Identify which cell holds the provided text, then report its (x, y) central coordinate. 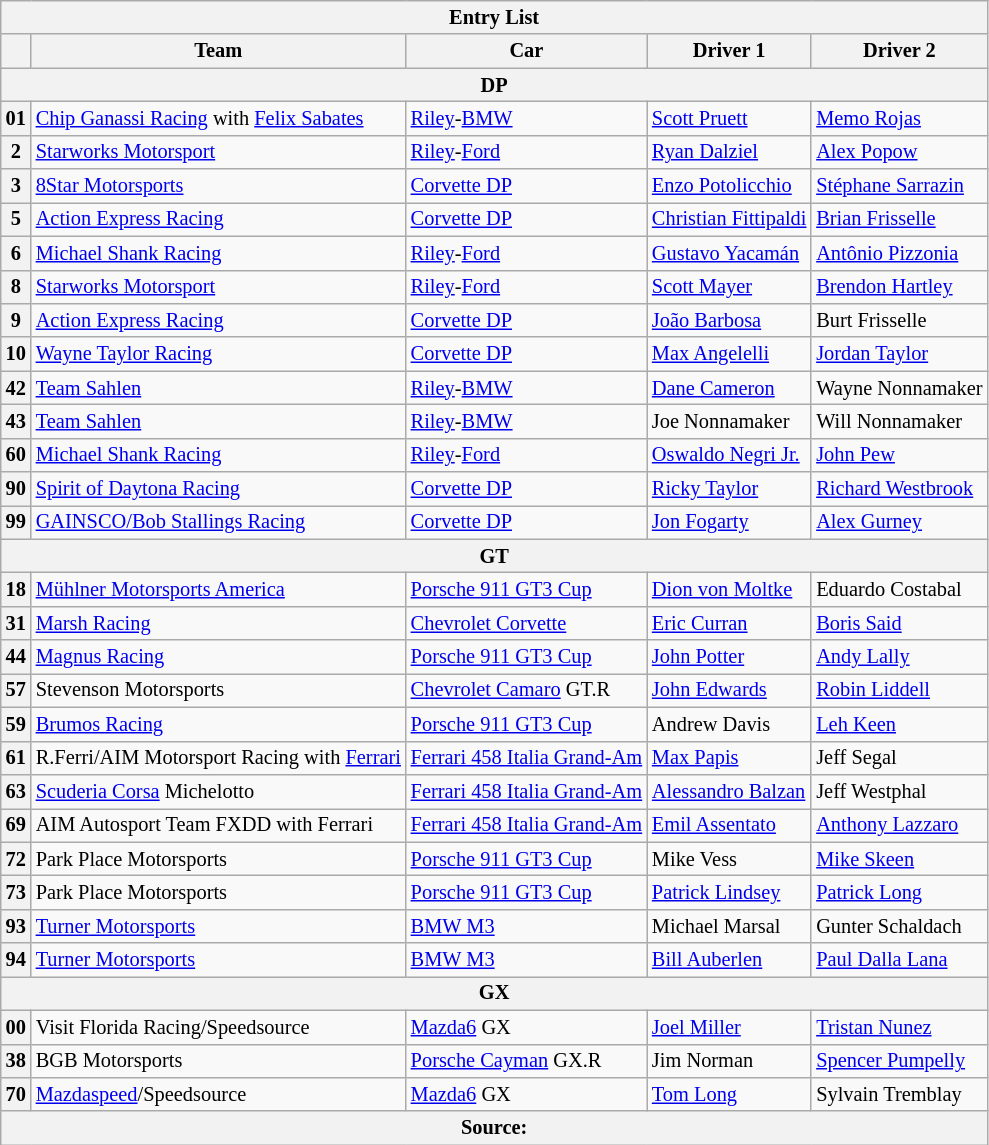
Scott Mayer (729, 287)
GT (494, 556)
Bill Auberlen (729, 960)
Mazdaspeed/Speedsource (218, 1094)
João Barbosa (729, 320)
Anthony Lazzaro (899, 825)
Eric Curran (729, 623)
Gustavo Yacamán (729, 253)
Alex Popow (899, 152)
Driver 1 (729, 51)
R.Ferri/AIM Motorsport Racing with Ferrari (218, 758)
Dion von Moltke (729, 589)
Joe Nonnamaker (729, 421)
Chevrolet Camaro GT.R (526, 690)
Eduardo Costabal (899, 589)
Oswaldo Negri Jr. (729, 455)
Patrick Long (899, 892)
Dane Cameron (729, 388)
DP (494, 85)
93 (16, 926)
Alessandro Balzan (729, 791)
Car (526, 51)
Visit Florida Racing/Speedsource (218, 1027)
00 (16, 1027)
GX (494, 993)
Spirit of Daytona Racing (218, 489)
72 (16, 859)
John Pew (899, 455)
6 (16, 253)
Scuderia Corsa Michelotto (218, 791)
Sylvain Tremblay (899, 1094)
10 (16, 354)
Antônio Pizzonia (899, 253)
Tristan Nunez (899, 1027)
Brendon Hartley (899, 287)
70 (16, 1094)
Chevrolet Corvette (526, 623)
Memo Rojas (899, 118)
Driver 2 (899, 51)
Marsh Racing (218, 623)
Jeff Segal (899, 758)
38 (16, 1061)
3 (16, 186)
63 (16, 791)
Enzo Potolicchio (729, 186)
Emil Assentato (729, 825)
Brian Frisselle (899, 219)
Burt Frisselle (899, 320)
Magnus Racing (218, 657)
Wayne Taylor Racing (218, 354)
90 (16, 489)
Michael Marsal (729, 926)
43 (16, 421)
Patrick Lindsey (729, 892)
Team (218, 51)
Richard Westbrook (899, 489)
31 (16, 623)
9 (16, 320)
Ricky Taylor (729, 489)
01 (16, 118)
42 (16, 388)
BGB Motorsports (218, 1061)
8Star Motorsports (218, 186)
Andrew Davis (729, 724)
Jeff Westphal (899, 791)
Will Nonnamaker (899, 421)
73 (16, 892)
Leh Keen (899, 724)
44 (16, 657)
Jordan Taylor (899, 354)
Mühlner Motorsports America (218, 589)
Entry List (494, 17)
Christian Fittipaldi (729, 219)
Max Papis (729, 758)
John Edwards (729, 690)
Andy Lally (899, 657)
5 (16, 219)
Robin Liddell (899, 690)
60 (16, 455)
Source: (494, 1128)
99 (16, 522)
8 (16, 287)
Jim Norman (729, 1061)
Tom Long (729, 1094)
Jon Fogarty (729, 522)
61 (16, 758)
Joel Miller (729, 1027)
Porsche Cayman GX.R (526, 1061)
Mike Vess (729, 859)
John Potter (729, 657)
57 (16, 690)
Max Angelelli (729, 354)
Boris Said (899, 623)
Paul Dalla Lana (899, 960)
Alex Gurney (899, 522)
94 (16, 960)
Chip Ganassi Racing with Felix Sabates (218, 118)
Ryan Dalziel (729, 152)
Stéphane Sarrazin (899, 186)
Stevenson Motorsports (218, 690)
18 (16, 589)
Brumos Racing (218, 724)
2 (16, 152)
69 (16, 825)
GAINSCO/Bob Stallings Racing (218, 522)
Mike Skeen (899, 859)
Spencer Pumpelly (899, 1061)
AIM Autosport Team FXDD with Ferrari (218, 825)
59 (16, 724)
Wayne Nonnamaker (899, 388)
Scott Pruett (729, 118)
Gunter Schaldach (899, 926)
